Pinpoint the cell where the given text exists, returning its [x, y] midpoint coordinate. 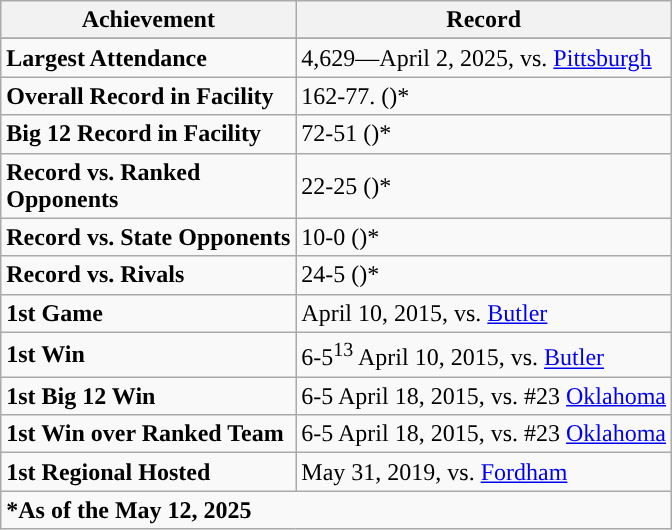
Largest Attendance [148, 58]
Record vs. Rivals [148, 275]
Big 12 Record in Facility [148, 134]
4,629—April 2, 2025, vs. Pittsburgh [484, 58]
Overall Record in Facility [148, 96]
Record vs. Ranked Opponents [148, 186]
1st Win [148, 354]
22-25 ()* [484, 186]
1st Game [148, 313]
April 10, 2015, vs. Butler [484, 313]
72-51 ()* [484, 134]
10-0 ()* [484, 237]
Record vs. State Opponents [148, 237]
1st Regional Hosted [148, 472]
May 31, 2019, vs. Fordham [484, 472]
1st Win over Ranked Team [148, 434]
1st Big 12 Win [148, 396]
Record [484, 20]
*As of the May 12, 2025 [336, 510]
24-5 ()* [484, 275]
Achievement [148, 20]
162-77. ()* [484, 96]
6-513 April 10, 2015, vs. Butler [484, 354]
